Search for the cell housing the specified text and yield its [x, y] center coordinate. 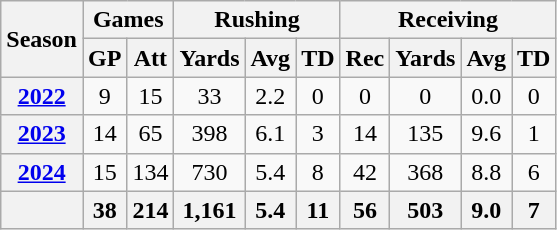
Receiving [448, 20]
9.0 [486, 210]
9 [104, 96]
6 [534, 172]
65 [150, 134]
1,161 [210, 210]
0.0 [486, 96]
9.6 [486, 134]
56 [365, 210]
134 [150, 172]
GP [104, 58]
2.2 [270, 96]
2023 [42, 134]
8 [318, 172]
Rushing [257, 20]
1 [534, 134]
135 [426, 134]
Games [128, 20]
7 [534, 210]
368 [426, 172]
398 [210, 134]
38 [104, 210]
8.8 [486, 172]
503 [426, 210]
2022 [42, 96]
2024 [42, 172]
11 [318, 210]
730 [210, 172]
Season [42, 39]
3 [318, 134]
214 [150, 210]
6.1 [270, 134]
Att [150, 58]
Rec [365, 58]
33 [210, 96]
42 [365, 172]
